Locate the cell with the specified text and output its (X, Y) center coordinate. 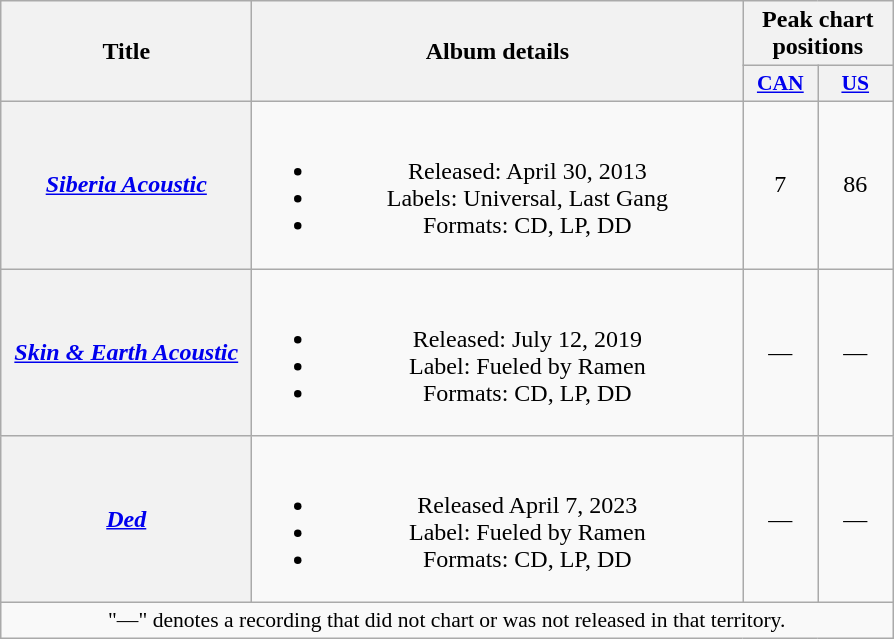
Skin & Earth Acoustic (126, 352)
7 (780, 184)
86 (856, 184)
Title (126, 52)
Album details (498, 52)
Ded (126, 520)
Released: April 30, 2013 Labels: Universal, Last Gang Formats: CD, LP, DD (498, 184)
CAN (780, 84)
US (856, 84)
Released April 7, 2023Label: Fueled by RamenFormats: CD, LP, DD (498, 520)
Peak chart positions (818, 34)
Siberia Acoustic (126, 184)
Released: July 12, 2019Label: Fueled by RamenFormats: CD, LP, DD (498, 352)
"—" denotes a recording that did not chart or was not released in that territory. (447, 621)
